Locate the cell with the specified text and output its (X, Y) center coordinate. 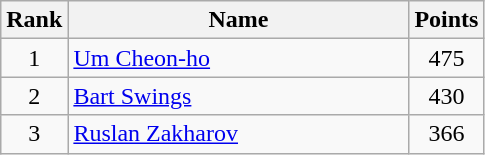
2 (34, 96)
430 (446, 96)
366 (446, 134)
Name (238, 20)
3 (34, 134)
475 (446, 58)
Um Cheon-ho (238, 58)
Rank (34, 20)
1 (34, 58)
Ruslan Zakharov (238, 134)
Bart Swings (238, 96)
Points (446, 20)
